Scan for the cell matching the given text and deliver its (X, Y) coordinate at center. 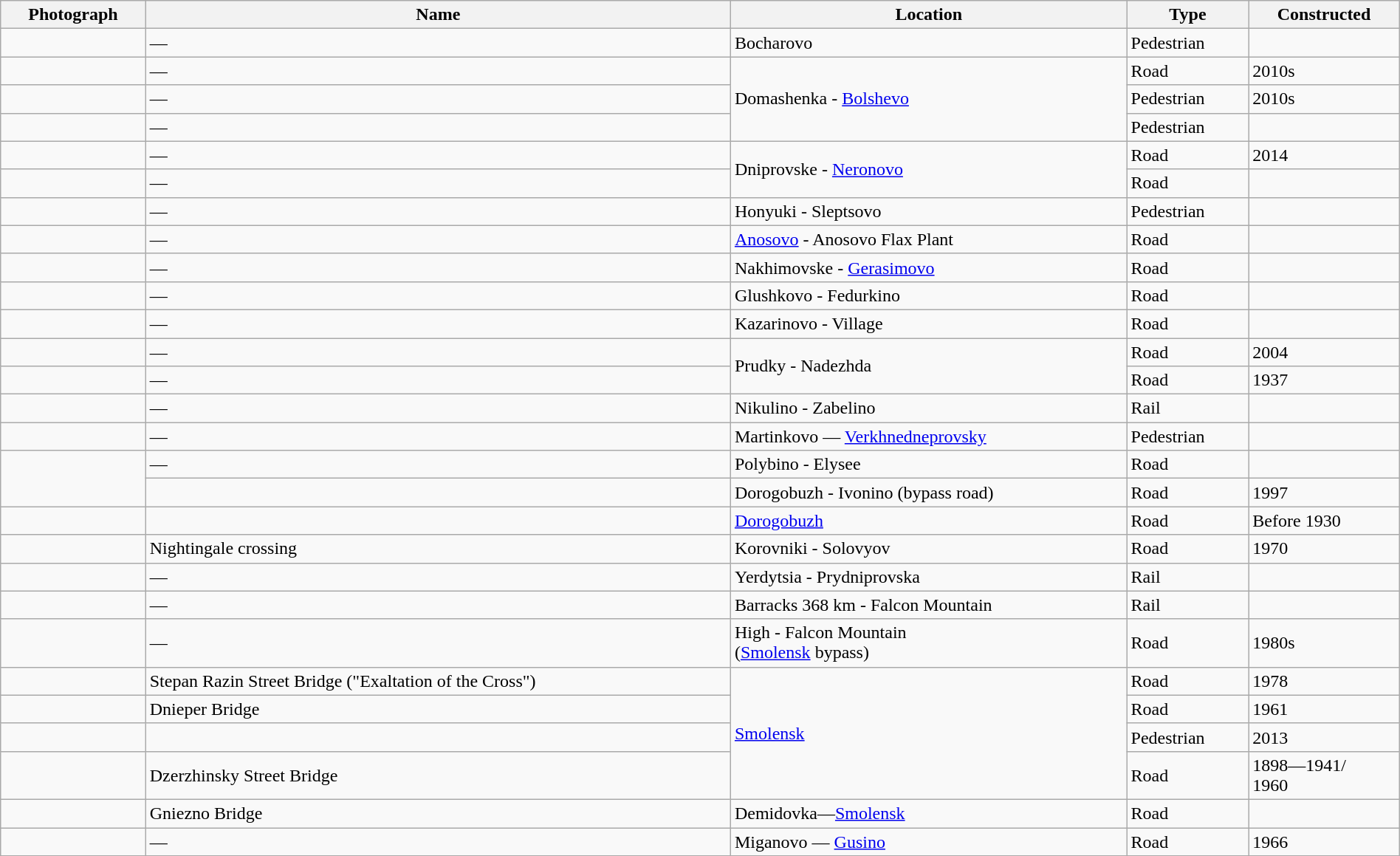
2004 (1324, 352)
1970 (1324, 549)
Type (1187, 15)
1978 (1324, 681)
1980s (1324, 643)
Yerdytsia - Prydniprovska (929, 577)
Miganovo — Gusino (929, 841)
High - Falcon Mountain(Smolensk bypass) (929, 643)
1997 (1324, 493)
Name (438, 15)
1961 (1324, 709)
2013 (1324, 737)
Smolensk (929, 733)
1966 (1324, 841)
Nightingale crossing (438, 549)
Demidovka—Smolensk (929, 813)
1898—1941/1960 (1324, 775)
Stepan Razin Street Bridge ("Exaltation of the Cross") (438, 681)
Barracks 368 km - Falcon Mountain (929, 605)
Nikulino - Zabelino (929, 408)
1937 (1324, 380)
Domashenka - Bolshevo (929, 99)
Bocharovo (929, 43)
Gniezno Bridge (438, 813)
Dorogobuzh - Ivonino (bypass road) (929, 493)
Location (929, 15)
Dnieper Bridge (438, 709)
Polybino - Elysee (929, 465)
Korovniki - Solovyov (929, 549)
2014 (1324, 155)
Dorogobuzh (929, 521)
Constructed (1324, 15)
Photograph (73, 15)
Honyuki - Sleptsovo (929, 211)
Dniprovske - Neronovo (929, 169)
Glushkovo - Fedurkino (929, 295)
Before 1930 (1324, 521)
Martinkovo — Verkhnedneprovsky (929, 436)
Nakhimovske - Gerasimovo (929, 267)
Kazarinovo - Village (929, 323)
Prudky - Nadezhda (929, 366)
Anosovo - Anosovo Flax Plant (929, 239)
Dzerzhinsky Street Bridge (438, 775)
